Search for the cell housing the specified text and yield its (X, Y) center coordinate. 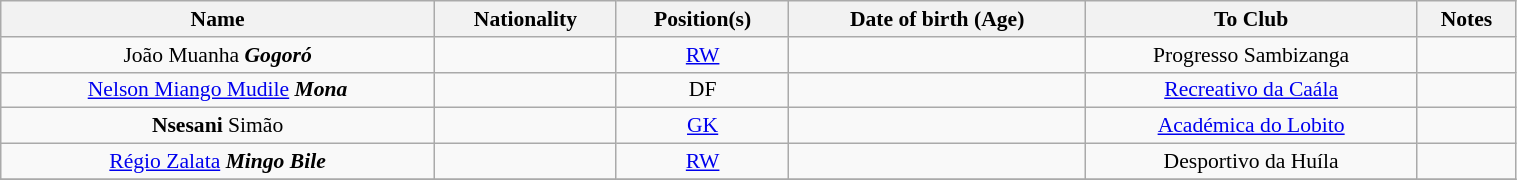
Académica do Lobito (1250, 126)
Régio Zalata Mingo Bile (218, 162)
Position(s) (702, 19)
Name (218, 19)
Progresso Sambizanga (1250, 55)
GK (702, 126)
To Club (1250, 19)
Notes (1466, 19)
Desportivo da Huíla (1250, 162)
Recreativo da Caála (1250, 90)
Nsesani Simão (218, 126)
Nelson Miango Mudile Mona (218, 90)
João Muanha Gogoró (218, 55)
DF (702, 90)
Date of birth (Age) (938, 19)
Nationality (525, 19)
